Return the [x, y] coordinate for the center point of the cell that contains the specified text.  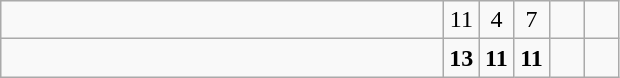
13 [462, 58]
7 [532, 20]
4 [496, 20]
